Return [X, Y] of the center of cell containing provided text 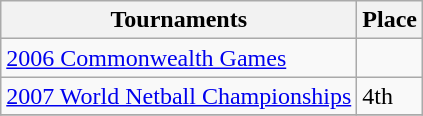
2006 Commonwealth Games [179, 58]
Place [390, 20]
4th [390, 96]
2007 World Netball Championships [179, 96]
Tournaments [179, 20]
